Pinpoint the cell where the given text exists, returning its (X, Y) midpoint coordinate. 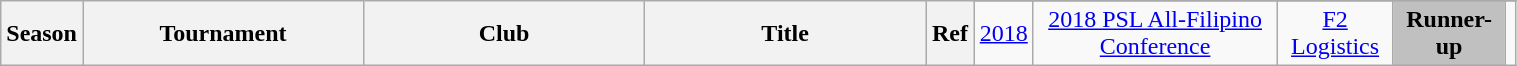
Season (42, 34)
2018 (1004, 34)
Title (786, 34)
Club (504, 34)
Tournament (222, 34)
F2 Logistics (1335, 34)
Ref (950, 34)
Runner-up (1449, 34)
2018 PSL All-Filipino Conference (1155, 34)
